Capture the cell that displays the provided text and extract its (x, y) central coordinate. 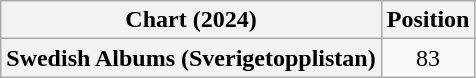
Chart (2024) (191, 20)
Position (428, 20)
Swedish Albums (Sverigetopplistan) (191, 58)
83 (428, 58)
